Extract the (x, y) coordinate from the center of the cell holding the provided text.  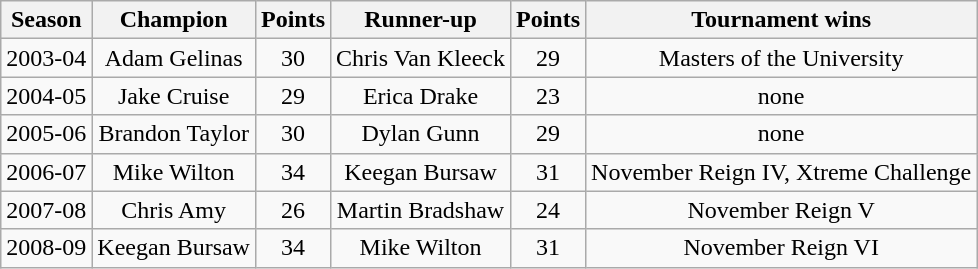
2005-06 (46, 134)
Chris Van Kleeck (421, 58)
2006-07 (46, 172)
2003-04 (46, 58)
Adam Gelinas (174, 58)
Martin Bradshaw (421, 210)
26 (292, 210)
24 (548, 210)
November Reign V (782, 210)
Champion (174, 20)
Tournament wins (782, 20)
Brandon Taylor (174, 134)
Jake Cruise (174, 96)
Erica Drake (421, 96)
Runner-up (421, 20)
2008-09 (46, 248)
2007-08 (46, 210)
November Reign VI (782, 248)
2004-05 (46, 96)
Season (46, 20)
November Reign IV, Xtreme Challenge (782, 172)
23 (548, 96)
Chris Amy (174, 210)
Dylan Gunn (421, 134)
Masters of the University (782, 58)
